Return [x, y] of the center of cell containing provided text 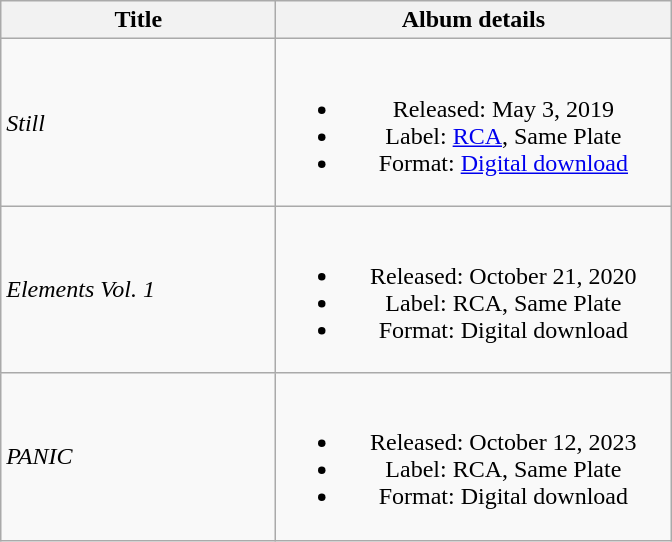
Released: May 3, 2019Label: RCA, Same PlateFormat: Digital download [474, 122]
Title [138, 20]
Still [138, 122]
PANIC [138, 456]
Elements Vol. 1 [138, 290]
Released: October 12, 2023Label: RCA, Same PlateFormat: Digital download [474, 456]
Album details [474, 20]
Released: October 21, 2020Label: RCA, Same PlateFormat: Digital download [474, 290]
